Locate the cell with the specified text and output its (x, y) center coordinate. 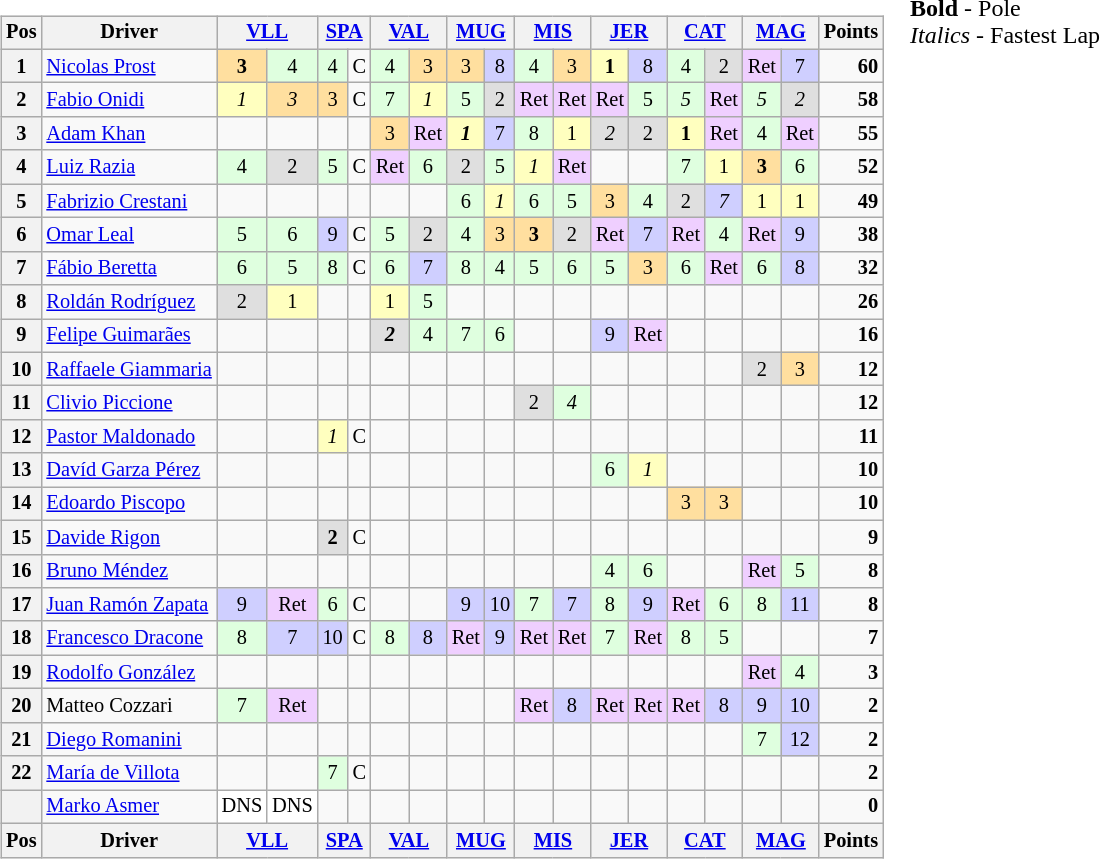
Marko Asmer (128, 807)
Fabio Onidi (128, 100)
14 (21, 504)
Davíd Garza Pérez (128, 470)
22 (21, 773)
20 (21, 706)
Matteo Cozzari (128, 706)
19 (21, 672)
Roldán Rodríguez (128, 302)
Adam Khan (128, 134)
Juan Ramón Zapata (128, 605)
Omar Leal (128, 235)
Bruno Méndez (128, 571)
38 (851, 235)
Luiz Razia (128, 167)
21 (21, 739)
13 (21, 470)
Edoardo Piscopo (128, 504)
Davide Rigon (128, 537)
60 (851, 66)
15 (21, 537)
17 (21, 605)
49 (851, 201)
55 (851, 134)
32 (851, 268)
26 (851, 302)
Francesco Dracone (128, 638)
Fabrizio Crestani (128, 201)
Fábio Beretta (128, 268)
Diego Romanini (128, 739)
María de Villota (128, 773)
Nicolas Prost (128, 66)
Raffaele Giammaria (128, 369)
52 (851, 167)
Felipe Guimarães (128, 336)
18 (21, 638)
0 (851, 807)
Pastor Maldonado (128, 437)
Rodolfo González (128, 672)
Clivio Piccione (128, 403)
58 (851, 100)
